Provide the [X, Y] coordinate of the cell's center where the given text is located.  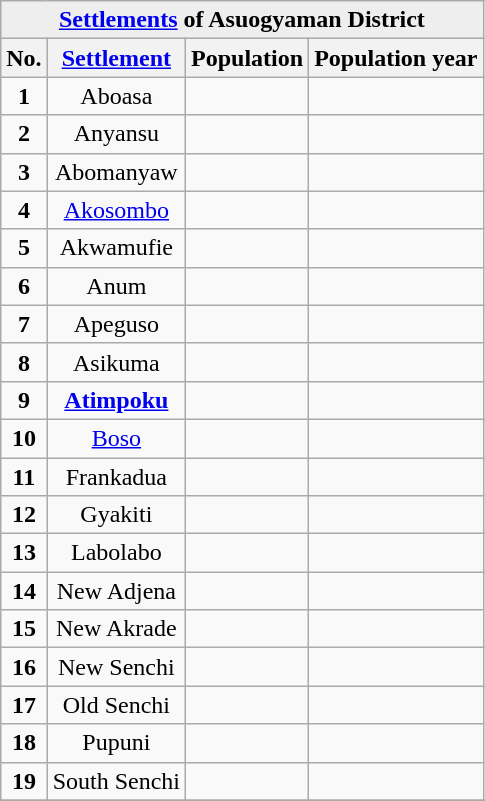
9 [24, 400]
Settlement [116, 58]
South Senchi [116, 781]
3 [24, 172]
16 [24, 667]
Population year [396, 58]
10 [24, 438]
14 [24, 591]
No. [24, 58]
13 [24, 553]
Aboasa [116, 96]
Apeguso [116, 324]
Atimpoku [116, 400]
Old Senchi [116, 705]
New Senchi [116, 667]
Asikuma [116, 362]
11 [24, 477]
19 [24, 781]
17 [24, 705]
Labolabo [116, 553]
Gyakiti [116, 515]
Anyansu [116, 134]
7 [24, 324]
1 [24, 96]
Frankadua [116, 477]
2 [24, 134]
6 [24, 286]
Anum [116, 286]
12 [24, 515]
Abomanyaw [116, 172]
18 [24, 743]
4 [24, 210]
Boso [116, 438]
New Akrade [116, 629]
15 [24, 629]
Pupuni [116, 743]
Population [248, 58]
5 [24, 248]
New Adjena [116, 591]
Akosombo [116, 210]
Settlements of Asuogyaman District [242, 20]
Akwamufie [116, 248]
8 [24, 362]
